Extract the (x, y) coordinate from the center of the cell holding the provided text.  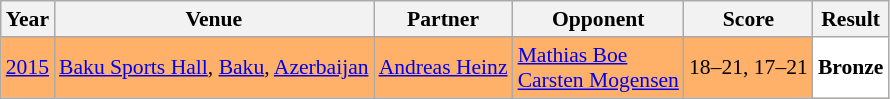
18–21, 17–21 (748, 68)
Partner (444, 19)
Year (28, 19)
Score (748, 19)
Bronze (851, 68)
Result (851, 19)
Andreas Heinz (444, 68)
Baku Sports Hall, Baku, Azerbaijan (214, 68)
Mathias Boe Carsten Mogensen (598, 68)
2015 (28, 68)
Opponent (598, 19)
Venue (214, 19)
